Detect which cell encompasses the target text, then output its [x, y] center coordinate. 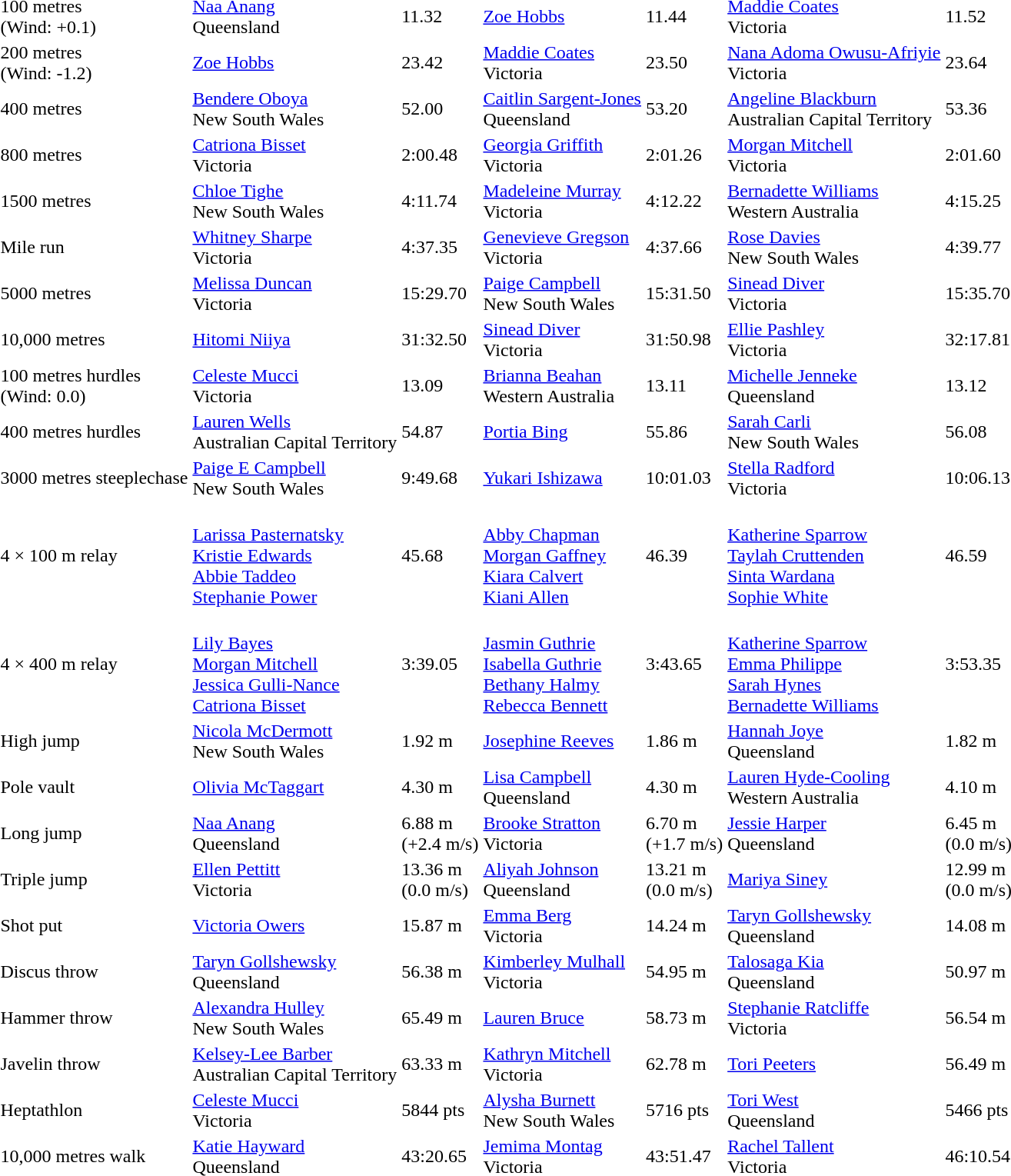
4:37.35 [440, 248]
5844 pts [440, 1111]
Tori Peeters [834, 1064]
Jasmin GuthrieIsabella GuthrieBethany HalmyRebecca Bennett [563, 664]
Sarah CarliNew South Wales [834, 432]
46.39 [684, 555]
Hitomi Niiya [295, 340]
Jessie HarperQueensland [834, 834]
10:01.03 [684, 478]
13.11 [684, 386]
15:31.50 [684, 294]
Madeleine MurrayVictoria [563, 202]
Melissa DuncanVictoria [295, 294]
Aliyah JohnsonQueensland [563, 880]
45.68 [440, 555]
52.00 [440, 109]
Lauren Hyde-CoolingWestern Australia [834, 788]
53.20 [684, 109]
Chloe TigheNew South Wales [295, 202]
Yukari Ishizawa [563, 478]
54.95 m [684, 972]
Lily BayesMorgan MitchellJessica Gulli-NanceCatriona Bisset [295, 664]
Nana Adoma Owusu-AfriyieVictoria [834, 63]
Alysha BurnettNew South Wales [563, 1111]
Talosaga KiaQueensland [834, 972]
1.86 m [684, 741]
63.33 m [440, 1064]
Lauren Bruce [563, 1018]
56.38 m [440, 972]
Kelsey-Lee BarberAustralian Capital Territory [295, 1064]
9:49.68 [440, 478]
Catriona BissetVictoria [295, 155]
Ellie PashleyVictoria [834, 340]
Tori WestQueensland [834, 1111]
Emma BergVictoria [563, 926]
Larissa PasternatskyKristie EdwardsAbbie TaddeoStephanie Power [295, 555]
Abby ChapmanMorgan GaffneyKiara CalvertKiani Allen [563, 555]
4:11.74 [440, 202]
Katherine SparrowEmma PhilippeSarah HynesBernadette Williams [834, 664]
Mariya Siney [834, 880]
Stella RadfordVictoria [834, 478]
65.49 m [440, 1018]
Angeline BlackburnAustralian Capital Territory [834, 109]
Paige E CampbellNew South Wales [295, 478]
Kimberley MulhallVictoria [563, 972]
3:39.05 [440, 664]
54.87 [440, 432]
6.70 m (+1.7 m/s) [684, 834]
5716 pts [684, 1111]
Genevieve GregsonVictoria [563, 248]
3:43.65 [684, 664]
23.42 [440, 63]
Kathryn MitchellVictoria [563, 1064]
Maddie CoatesVictoria [563, 63]
31:50.98 [684, 340]
13.36 m(0.0 m/s) [440, 880]
1.92 m [440, 741]
Brianna BeahanWestern Australia [563, 386]
62.78 m [684, 1064]
15.87 m [440, 926]
Morgan MitchellVictoria [834, 155]
14.24 m [684, 926]
Rose DaviesNew South Wales [834, 248]
Hannah JoyeQueensland [834, 741]
Stephanie RatcliffeVictoria [834, 1018]
Naa AnangQueensland [295, 834]
2:01.26 [684, 155]
2:00.48 [440, 155]
Katherine SparrowTaylah CruttendenSinta WardanaSophie White [834, 555]
Michelle JennekeQueensland [834, 386]
Whitney SharpeVictoria [295, 248]
Alexandra HulleyNew South Wales [295, 1018]
Georgia GriffithVictoria [563, 155]
13.21 m(0.0 m/s) [684, 880]
Lauren WellsAustralian Capital Territory [295, 432]
Ellen PettittVictoria [295, 880]
Bendere OboyaNew South Wales [295, 109]
58.73 m [684, 1018]
Portia Bing [563, 432]
15:29.70 [440, 294]
4:37.66 [684, 248]
Nicola McDermottNew South Wales [295, 741]
23.50 [684, 63]
6.88 m (+2.4 m/s) [440, 834]
31:32.50 [440, 340]
Paige CampbellNew South Wales [563, 294]
13.09 [440, 386]
Josephine Reeves [563, 741]
Bernadette WilliamsWestern Australia [834, 202]
Olivia McTaggart [295, 788]
Caitlin Sargent-JonesQueensland [563, 109]
Brooke StrattonVictoria [563, 834]
Zoe Hobbs [295, 63]
55.86 [684, 432]
Victoria Owers [295, 926]
4:12.22 [684, 202]
Lisa CampbellQueensland [563, 788]
